Return the [x, y] coordinate for the center point of the cell that contains the specified text.  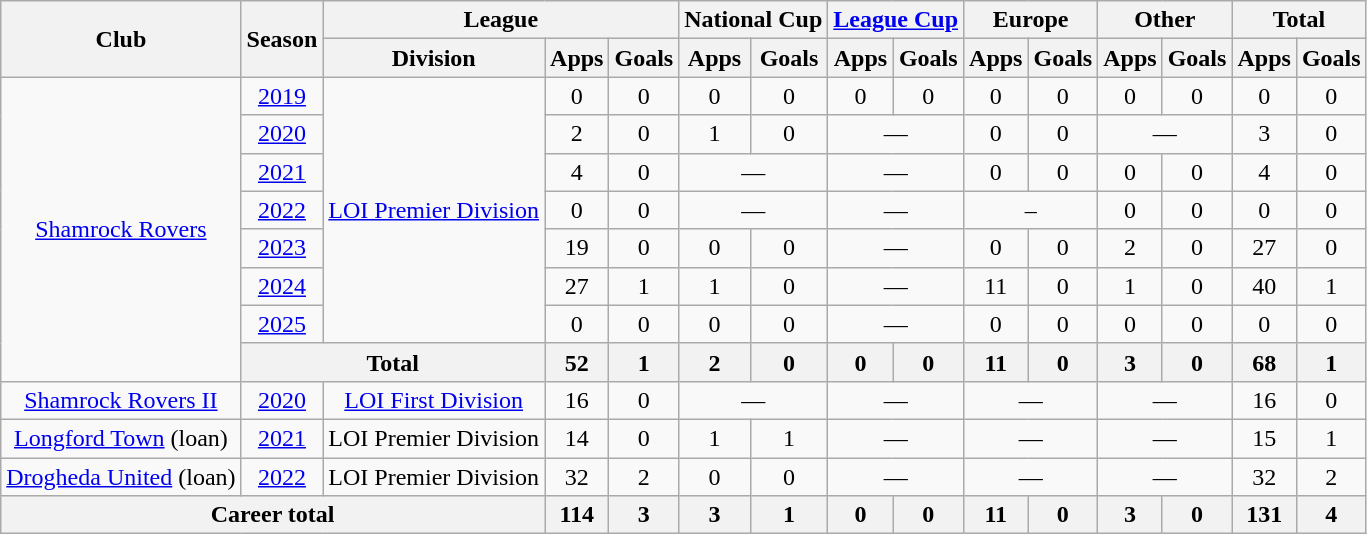
League [501, 20]
– [1031, 210]
Division [434, 58]
15 [1264, 438]
League Cup [896, 20]
Club [121, 39]
14 [577, 438]
Longford Town (loan) [121, 438]
2023 [282, 248]
National Cup [754, 20]
2019 [282, 96]
Other [1165, 20]
Shamrock Rovers [121, 229]
19 [577, 248]
2025 [282, 324]
Drogheda United (loan) [121, 477]
68 [1264, 362]
131 [1264, 515]
52 [577, 362]
Season [282, 39]
Shamrock Rovers II [121, 400]
2024 [282, 286]
LOI First Division [434, 400]
114 [577, 515]
Europe [1031, 20]
40 [1264, 286]
Career total [273, 515]
